Extract the (x, y) coordinate from the center of the cell holding the provided text.  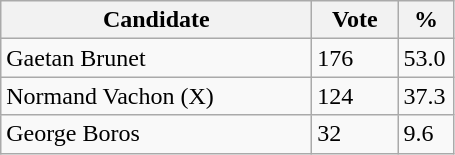
% (426, 20)
Vote (355, 20)
9.6 (426, 134)
124 (355, 96)
Gaetan Brunet (156, 58)
32 (355, 134)
George Boros (156, 134)
37.3 (426, 96)
53.0 (426, 58)
176 (355, 58)
Candidate (156, 20)
Normand Vachon (X) (156, 96)
